Locate the cell with the specified text and output its (X, Y) center coordinate. 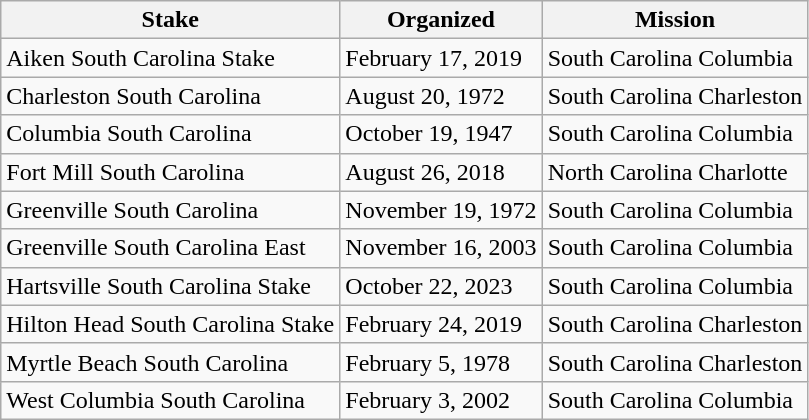
February 17, 2019 (441, 58)
Mission (675, 20)
Myrtle Beach South Carolina (170, 362)
Greenville South Carolina (170, 210)
November 16, 2003 (441, 248)
February 3, 2002 (441, 400)
Charleston South Carolina (170, 96)
Hartsville South Carolina Stake (170, 286)
Aiken South Carolina Stake (170, 58)
February 24, 2019 (441, 324)
Fort Mill South Carolina (170, 172)
North Carolina Charlotte (675, 172)
West Columbia South Carolina (170, 400)
August 20, 1972 (441, 96)
August 26, 2018 (441, 172)
October 19, 1947 (441, 134)
Organized (441, 20)
Columbia South Carolina (170, 134)
Greenville South Carolina East (170, 248)
Stake (170, 20)
February 5, 1978 (441, 362)
Hilton Head South Carolina Stake (170, 324)
November 19, 1972 (441, 210)
October 22, 2023 (441, 286)
